Search for the cell housing the specified text and yield its (X, Y) center coordinate. 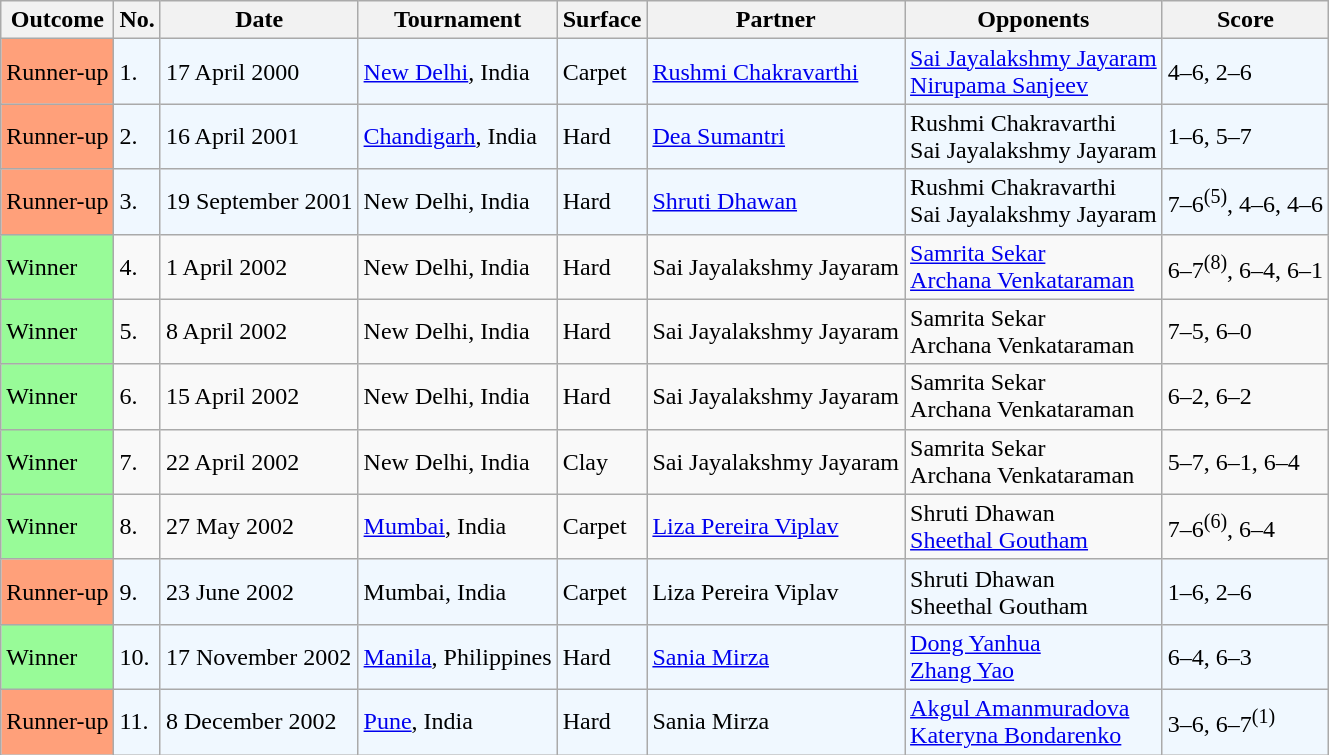
4–6, 2–6 (1245, 72)
17 April 2000 (259, 72)
7–5, 6–0 (1245, 332)
Chandigarh, India (458, 136)
6–7(8), 6–4, 6–1 (1245, 266)
Outcome (58, 20)
8 April 2002 (259, 332)
Shruti Dhawan (776, 202)
1. (137, 72)
6. (137, 396)
7–6(5), 4–6, 4–6 (1245, 202)
Dea Sumantri (776, 136)
1–6, 5–7 (1245, 136)
8. (137, 526)
7–6(6), 6–4 (1245, 526)
2. (137, 136)
Manila, Philippines (458, 656)
15 April 2002 (259, 396)
Tournament (458, 20)
6–4, 6–3 (1245, 656)
Opponents (1034, 20)
5–7, 6–1, 6–4 (1245, 462)
5. (137, 332)
7. (137, 462)
3. (137, 202)
22 April 2002 (259, 462)
27 May 2002 (259, 526)
16 April 2001 (259, 136)
Pune, India (458, 722)
23 June 2002 (259, 592)
1 April 2002 (259, 266)
Dong Yanhua Zhang Yao (1034, 656)
Akgul Amanmuradova Kateryna Bondarenko (1034, 722)
8 December 2002 (259, 722)
3–6, 6–7(1) (1245, 722)
19 September 2001 (259, 202)
Partner (776, 20)
Surface (602, 20)
Clay (602, 462)
Score (1245, 20)
17 November 2002 (259, 656)
6–2, 6–2 (1245, 396)
4. (137, 266)
1–6, 2–6 (1245, 592)
9. (137, 592)
11. (137, 722)
Sai Jayalakshmy Jayaram Nirupama Sanjeev (1034, 72)
Date (259, 20)
10. (137, 656)
Rushmi Chakravarthi (776, 72)
No. (137, 20)
